Locate the cell with the specified text and output its [x, y] center coordinate. 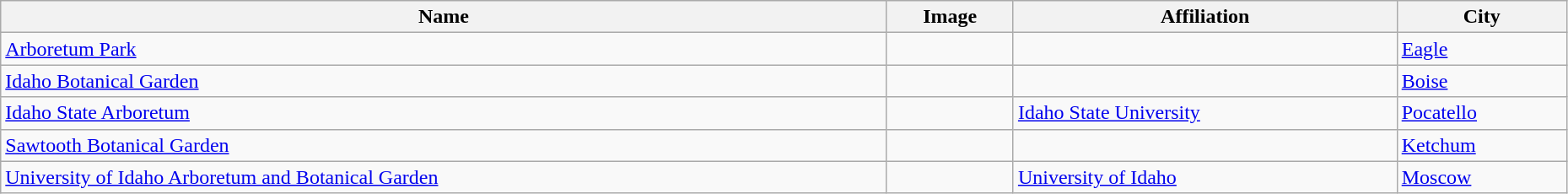
Affiliation [1204, 17]
Moscow [1481, 177]
University of Idaho [1204, 177]
Ketchum [1481, 145]
Arboretum Park [444, 49]
Eagle [1481, 49]
Image [950, 17]
Idaho Botanical Garden [444, 81]
Pocatello [1481, 113]
Name [444, 17]
University of Idaho Arboretum and Botanical Garden [444, 177]
Idaho State University [1204, 113]
Idaho State Arboretum [444, 113]
Sawtooth Botanical Garden [444, 145]
Boise [1481, 81]
City [1481, 17]
